For the text-containing cell, return its midpoint in [x, y] coordinate format. 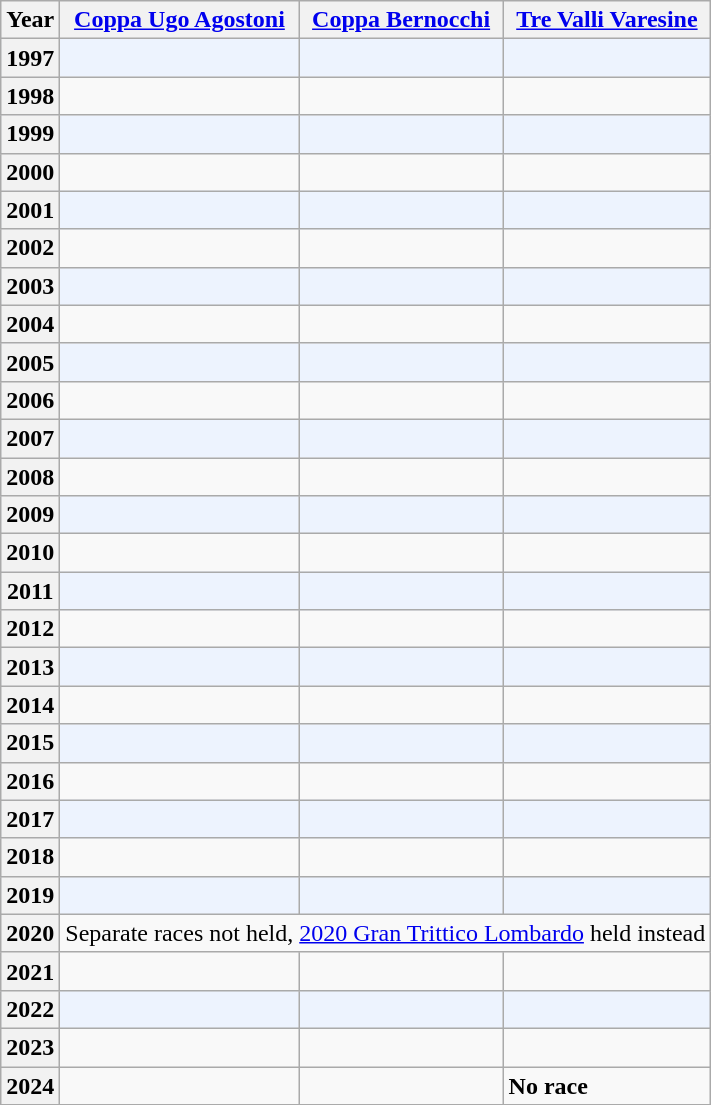
2011 [30, 591]
2018 [30, 857]
Year [30, 20]
2002 [30, 248]
2017 [30, 819]
2007 [30, 438]
2000 [30, 172]
2016 [30, 781]
2015 [30, 743]
1997 [30, 58]
2010 [30, 553]
Coppa Ugo Agostoni [180, 20]
2009 [30, 515]
2014 [30, 705]
Tre Valli Varesine [607, 20]
1999 [30, 134]
2001 [30, 210]
Separate races not held, 2020 Gran Trittico Lombardo held instead [386, 933]
2005 [30, 362]
1998 [30, 96]
2022 [30, 1009]
2024 [30, 1085]
2013 [30, 667]
No race [607, 1085]
2008 [30, 477]
2020 [30, 933]
2021 [30, 971]
2023 [30, 1047]
Coppa Bernocchi [401, 20]
2006 [30, 400]
2019 [30, 895]
2003 [30, 286]
2004 [30, 324]
2012 [30, 629]
